Detect which cell encompasses the target text, then output its (X, Y) center coordinate. 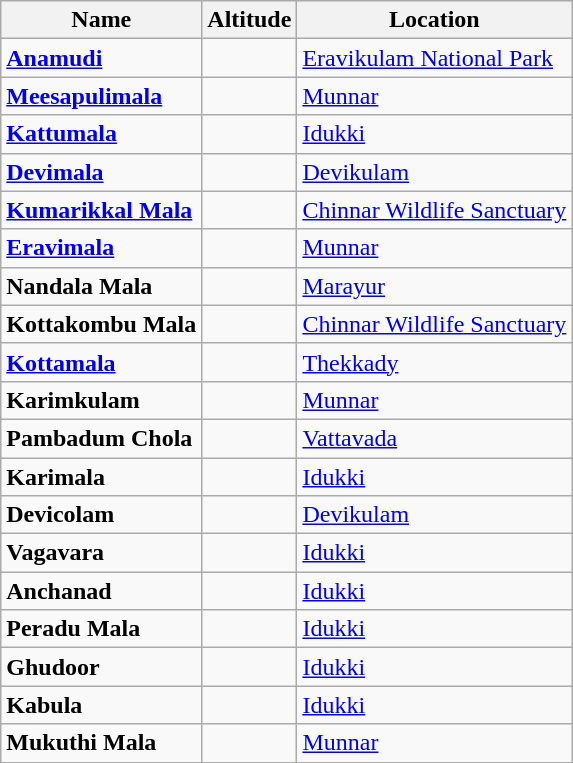
Devicolam (102, 515)
Peradu Mala (102, 629)
Altitude (250, 20)
Kumarikkal Mala (102, 210)
Vagavara (102, 553)
Vattavada (434, 438)
Meesapulimala (102, 96)
Location (434, 20)
Kottamala (102, 362)
Anamudi (102, 58)
Karimala (102, 477)
Nandala Mala (102, 286)
Mukuthi Mala (102, 743)
Eravimala (102, 248)
Devimala (102, 172)
Kabula (102, 705)
Pambadum Chola (102, 438)
Karimkulam (102, 400)
Thekkady (434, 362)
Eravikulam National Park (434, 58)
Marayur (434, 286)
Kattumala (102, 134)
Anchanad (102, 591)
Kottakombu Mala (102, 324)
Name (102, 20)
Ghudoor (102, 667)
